Search for the cell housing the specified text and yield its (X, Y) center coordinate. 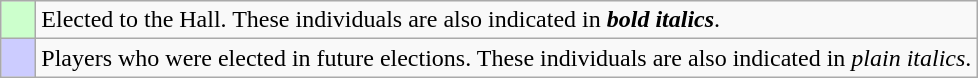
Players who were elected in future elections. These individuals are also indicated in plain italics. (506, 58)
Elected to the Hall. These individuals are also indicated in bold italics. (506, 20)
